Return [x, y] of the center of cell containing provided text 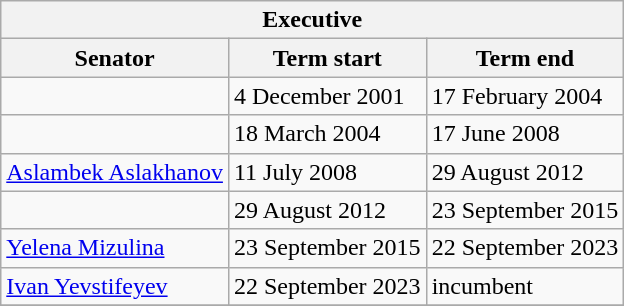
Senator [115, 58]
Term start [327, 58]
Term end [525, 58]
Ivan Yevstifeyev [115, 286]
Yelena Mizulina [115, 248]
18 March 2004 [327, 134]
incumbent [525, 286]
4 December 2001 [327, 96]
11 July 2008 [327, 172]
17 June 2008 [525, 134]
17 February 2004 [525, 96]
Aslambek Aslakhanov [115, 172]
Executive [312, 20]
